From the cell containing the given text, extract its center point as [x, y] coordinate. 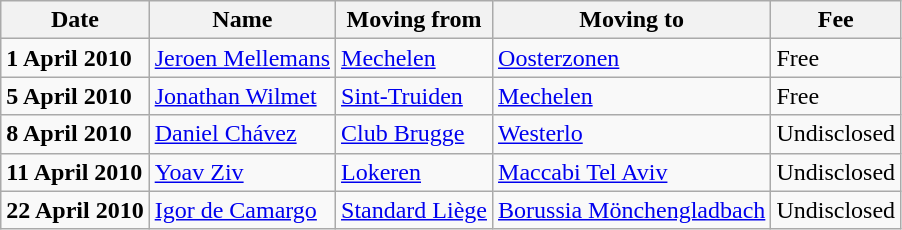
5 April 2010 [75, 96]
8 April 2010 [75, 134]
Standard Liège [414, 210]
Fee [836, 20]
Daniel Chávez [242, 134]
Date [75, 20]
22 April 2010 [75, 210]
Maccabi Tel Aviv [632, 172]
Borussia Mönchengladbach [632, 210]
Yoav Ziv [242, 172]
Club Brugge [414, 134]
11 April 2010 [75, 172]
Jeroen Mellemans [242, 58]
Westerlo [632, 134]
Igor de Camargo [242, 210]
Jonathan Wilmet [242, 96]
Moving to [632, 20]
Moving from [414, 20]
1 April 2010 [75, 58]
Lokeren [414, 172]
Name [242, 20]
Oosterzonen [632, 58]
Sint-Truiden [414, 96]
